Search for the cell housing the specified text and yield its [X, Y] center coordinate. 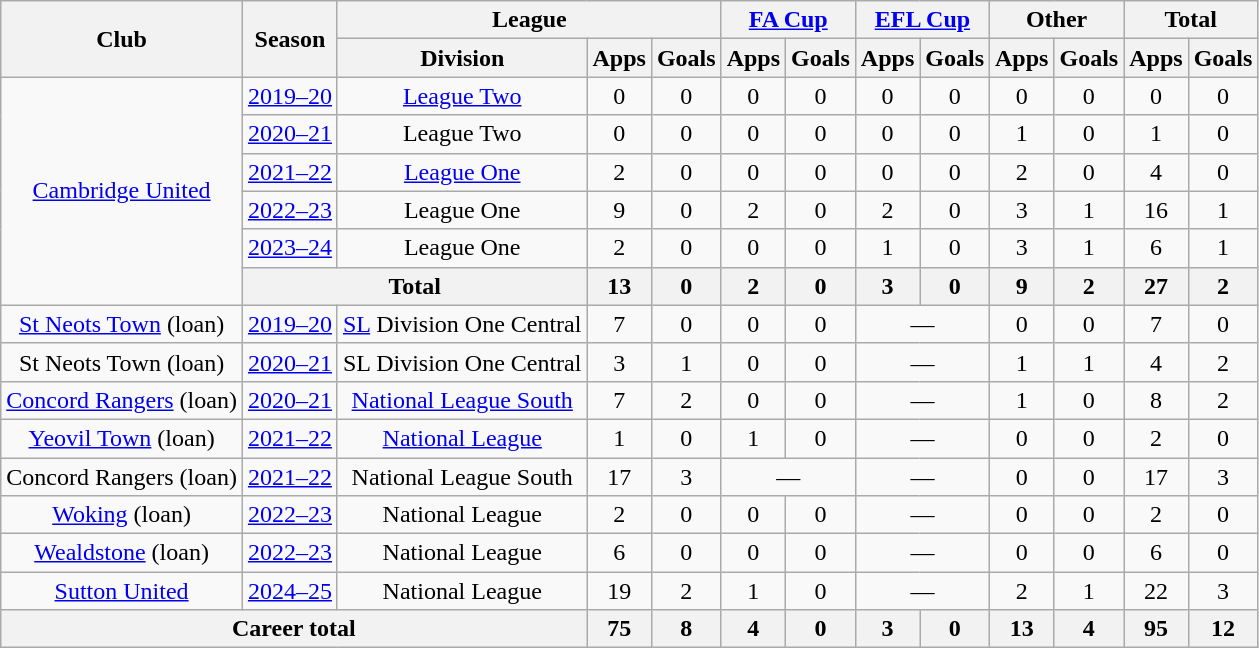
2023–24 [290, 248]
League [529, 20]
75 [619, 629]
19 [619, 591]
Season [290, 39]
95 [1156, 629]
Other [1057, 20]
Sutton United [122, 591]
FA Cup [788, 20]
Division [462, 58]
EFL Cup [922, 20]
Cambridge United [122, 191]
Wealdstone (loan) [122, 553]
12 [1223, 629]
27 [1156, 286]
16 [1156, 210]
Career total [294, 629]
Yeovil Town (loan) [122, 438]
2024–25 [290, 591]
Woking (loan) [122, 515]
22 [1156, 591]
Club [122, 39]
